Search for the cell housing the specified text and yield its (x, y) center coordinate. 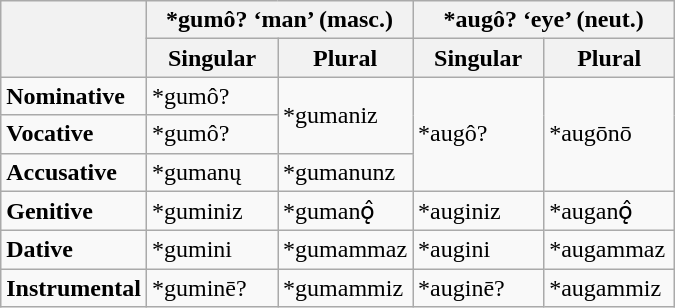
*gumaniz (346, 115)
*gumammiz (346, 288)
*gumanǫ̂ (346, 211)
*augōnō (610, 134)
*gumini (212, 250)
*auganǫ̂ (610, 211)
Genitive (74, 211)
*gumô? ‘man’ (masc.) (279, 20)
*gumanunz (346, 172)
Instrumental (74, 288)
*augô? ‘eye’ (neut.) (544, 20)
*gumammaz (346, 250)
Vocative (74, 134)
Dative (74, 250)
Nominative (74, 96)
*augini (478, 250)
*guminiz (212, 211)
*gumanų (212, 172)
*augô? (478, 134)
*guminē? (212, 288)
*augammaz (610, 250)
Accusative (74, 172)
*auginē? (478, 288)
*augammiz (610, 288)
*auginiz (478, 211)
